Output the (x, y) coordinate of the center of the cell containing the given text.  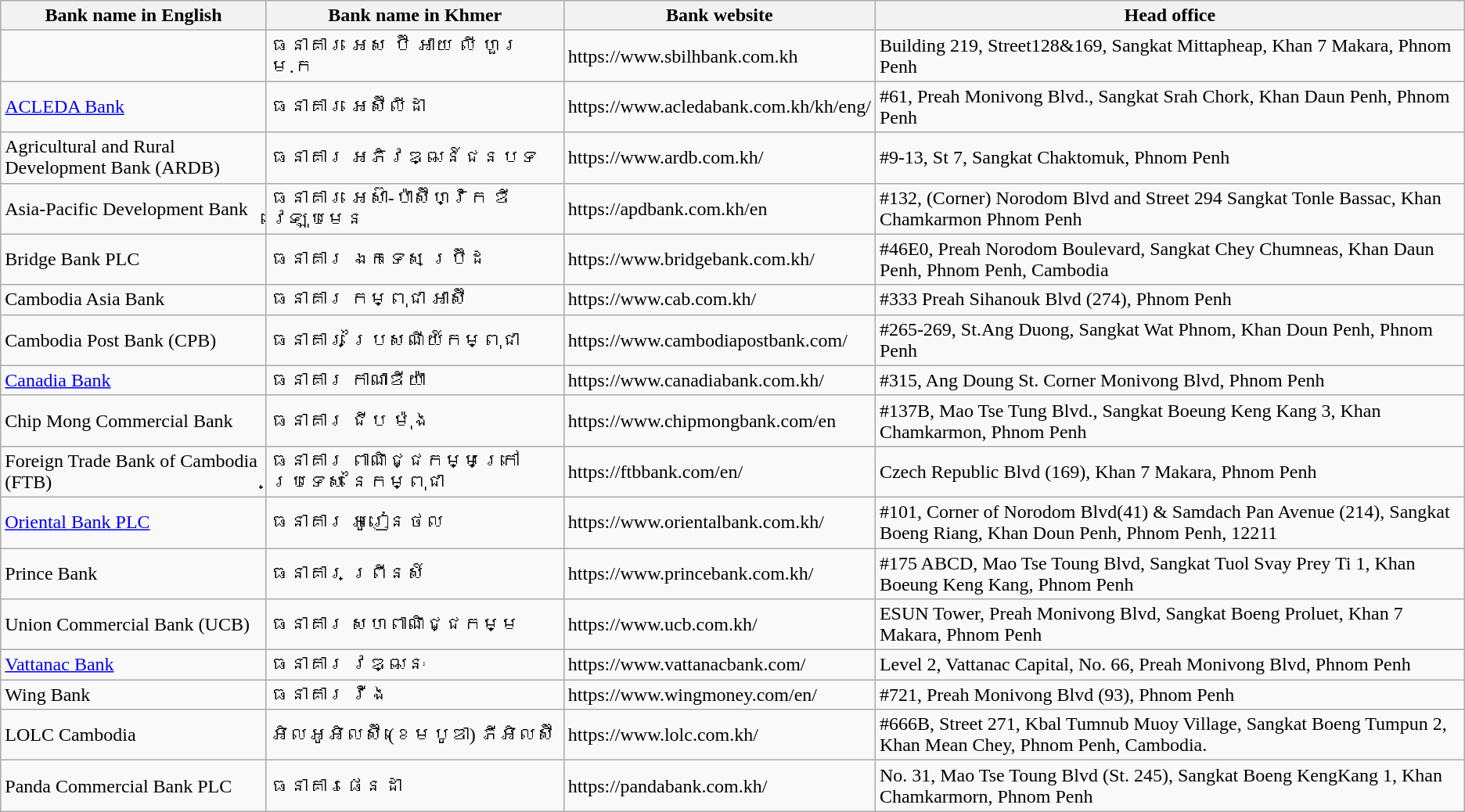
https://www.cab.com.kh/ (719, 300)
#721, Preah Monivong Blvd (93), Phnom Penh (1169, 695)
https://www.wingmoney.com/en/ (719, 695)
https://apdbank.com.kh/en (719, 208)
ធនាគារ អេស៊ា-ប៉ាស៊ីហ្វិក ឌីវេឡុបមេន (415, 208)
ធនាគារ កាណាឌីយ៉ា (415, 380)
ធនាគារ អូរៀនថល (415, 523)
ធនាគារផេនដា (415, 785)
#315, Ang Doung St. Corner Monivong Blvd, Phnom Penh (1169, 380)
ធនាគារ ឯកទេស ប្រ៊ីដ (415, 260)
Foreign Trade Bank of Cambodia (FTB) (133, 471)
#101, Corner of Norodom Blvd(41) & Samdach Pan Avenue (214), Sangkat Boeng Riang, Khan Doun Penh, Phnom Penh, 12211 (1169, 523)
Cambodia Post Bank (CPB) (133, 340)
ESUN Tower, Preah Monivong Blvd, Sangkat Boeng Proluet, Khan 7 Makara, Phnom Penh (1169, 624)
#333 Preah Sihanouk Blvd (274), Phnom Penh (1169, 300)
ធនាគារ ប្រៃសណីយ៍កម្ពុជា (415, 340)
https://www.cambodiapostbank.com/ (719, 340)
Bridge Bank PLC (133, 260)
https://www.sbilhbank.com.kh (719, 56)
https://www.ardb.com.kh/ (719, 158)
#9-13, St 7, Sangkat Chaktomuk, Phnom Penh (1169, 158)
ធនាគារ អេស ប៊ី អាយ លី ហួរ ម.ក (415, 56)
ធនាគារ អេស៊ីលីដា (415, 106)
#666B, Street 271, Kbal Tumnub Muoy Village, Sangkat Boeng Tumpun 2, Khan Mean Chey, Phnom Penh, Cambodia. (1169, 735)
https://www.orientalbank.com.kh/ (719, 523)
Head office (1169, 16)
Panda Commercial Bank PLC (133, 785)
Chip Mong Commercial Bank (133, 421)
https://www.acledabank.com.kh/kh/eng/ (719, 106)
ធនាគារ សហពាណិជ្ជកម្ម (415, 624)
Level 2, Vattanac Capital, No. 66, Preah Monivong Blvd, Phnom Penh (1169, 665)
LOLC Cambodia (133, 735)
#137B, Mao Tse Tung Blvd., Sangkat Boeung Keng Kang 3, Khan Chamkarmon, Phnom Penh (1169, 421)
https://www.bridgebank.com.kh/ (719, 260)
Cambodia Asia Bank (133, 300)
Building 219, Street128&169, Sangkat Mittapheap, Khan 7 Makara, Phnom Penh (1169, 56)
Wing Bank (133, 695)
ធនាគារ កម្ពុជា អាស៊ី (415, 300)
#265-269, St.Ang Duong, Sangkat Wat Phnom, Khan Doun Penh, Phnom Penh (1169, 340)
#132, (Corner) Norodom Blvd and Street 294 Sangkat Tonle Bassac, Khan Chamkarmon Phnom Penh (1169, 208)
Canadia Bank (133, 380)
https://www.princebank.com.kh/ (719, 573)
No. 31, Mao Tse Toung Blvd (St. 245), Sangkat Boeng KengKang 1, Khan Chamkarmorn, Phnom Penh (1169, 785)
Bank name in English (133, 16)
#46E0, Preah Norodom Boulevard, Sangkat Chey Chumneas, Khan Daun Penh, Phnom Penh, Cambodia (1169, 260)
Bank name in Khmer (415, 16)
Vattanac Bank (133, 665)
#61, Preah Monivong Blvd., Sangkat Srah Chork, Khan Daun Penh, Phnom Penh (1169, 106)
Czech Republic Blvd (169), Khan 7 Makara, Phnom Penh (1169, 471)
Asia-Pacific Development Bank (133, 208)
https://ftbbank.com/en/ (719, 471)
ធនាគារ ព្រីនស៍ (415, 573)
https://www.ucb.com.kh/ (719, 624)
Oriental Bank PLC (133, 523)
Union Commercial Bank (UCB) (133, 624)
https://www.canadiabank.com.kh/ (719, 380)
អិលអូអិលស៊ី (ខេមបូឌា) ភីអិលស៊ី (415, 735)
ធនាគារ វឌ្ឍនៈ (415, 665)
ធនាគារ ពាណិជ្ជកម្មក្រៅប្រទេស នៃកម្ពុជា (415, 471)
Bank website (719, 16)
ធនាគារ វីង (415, 695)
https://www.chipmongbank.com/en (719, 421)
Agricultural and Rural Development Bank (ARDB) (133, 158)
https://pandabank.com.kh/ (719, 785)
ACLEDA Bank (133, 106)
#175 ABCD, Mao Tse Toung Blvd, Sangkat Tuol Svay Prey Ti 1, Khan Boeung Keng Kang, Phnom Penh (1169, 573)
Prince Bank (133, 573)
https://www.vattanacbank.com/ (719, 665)
ធនាគារ ជីប ម៉ុង (415, 421)
https://www.lolc.com.kh/ (719, 735)
ធនាគារ អភិវឌ្ឍន៍ជនបទ (415, 158)
